Pinpoint the cell where the given text exists, returning its (X, Y) midpoint coordinate. 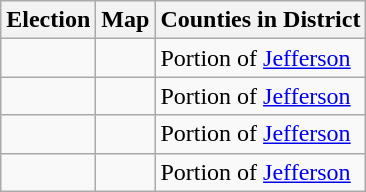
Counties in District (260, 20)
Election (48, 20)
Map (126, 20)
